For the text-containing cell, return its midpoint in (X, Y) coordinate format. 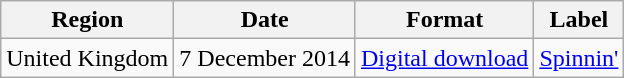
Spinnin' (579, 58)
Region (88, 20)
Label (579, 20)
Date (265, 20)
United Kingdom (88, 58)
Format (444, 20)
7 December 2014 (265, 58)
Digital download (444, 58)
